Search for the cell housing the specified text and yield its (X, Y) center coordinate. 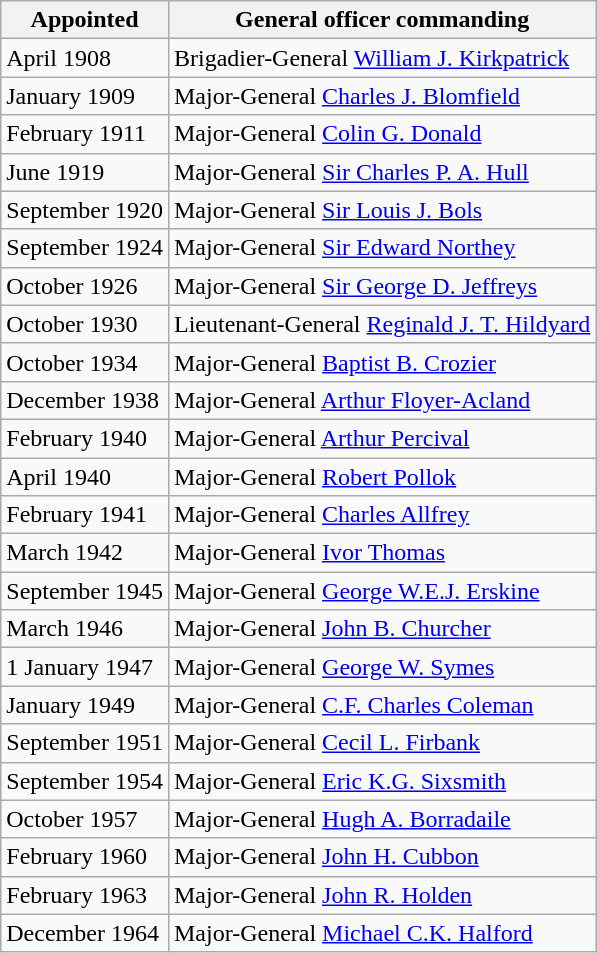
Major-General Colin G. Donald (382, 134)
1 January 1947 (85, 667)
Major-General Baptist B. Crozier (382, 362)
January 1909 (85, 96)
September 1954 (85, 781)
January 1949 (85, 705)
February 1963 (85, 895)
February 1911 (85, 134)
General officer commanding (382, 20)
September 1951 (85, 743)
September 1920 (85, 210)
March 1946 (85, 629)
Major-General Charles J. Blomfield (382, 96)
Major-General Sir Edward Northey (382, 248)
Major-General Ivor Thomas (382, 553)
October 1926 (85, 286)
Major-General Arthur Percival (382, 438)
April 1908 (85, 58)
December 1938 (85, 400)
Major-General Robert Pollok (382, 477)
Major-General Sir George D. Jeffreys (382, 286)
Major-General Charles Allfrey (382, 515)
Brigadier-General William J. Kirkpatrick (382, 58)
Major-General Arthur Floyer-Acland (382, 400)
Major-General C.F. Charles Coleman (382, 705)
September 1924 (85, 248)
Major-General Hugh A. Borradaile (382, 819)
Major-General George W. Symes (382, 667)
October 1930 (85, 324)
Major-General Eric K.G. Sixsmith (382, 781)
Major-General Michael C.K. Halford (382, 933)
June 1919 (85, 172)
Major-General John R. Holden (382, 895)
October 1934 (85, 362)
Appointed (85, 20)
Major-General John H. Cubbon (382, 857)
February 1941 (85, 515)
April 1940 (85, 477)
March 1942 (85, 553)
October 1957 (85, 819)
Major-General Sir Charles P. A. Hull (382, 172)
Lieutenant-General Reginald J. T. Hildyard (382, 324)
Major-General John B. Churcher (382, 629)
December 1964 (85, 933)
Major-General Cecil L. Firbank (382, 743)
February 1960 (85, 857)
September 1945 (85, 591)
Major-General Sir Louis J. Bols (382, 210)
Major-General George W.E.J. Erskine (382, 591)
February 1940 (85, 438)
